Locate the cell with the specified text and output its [X, Y] center coordinate. 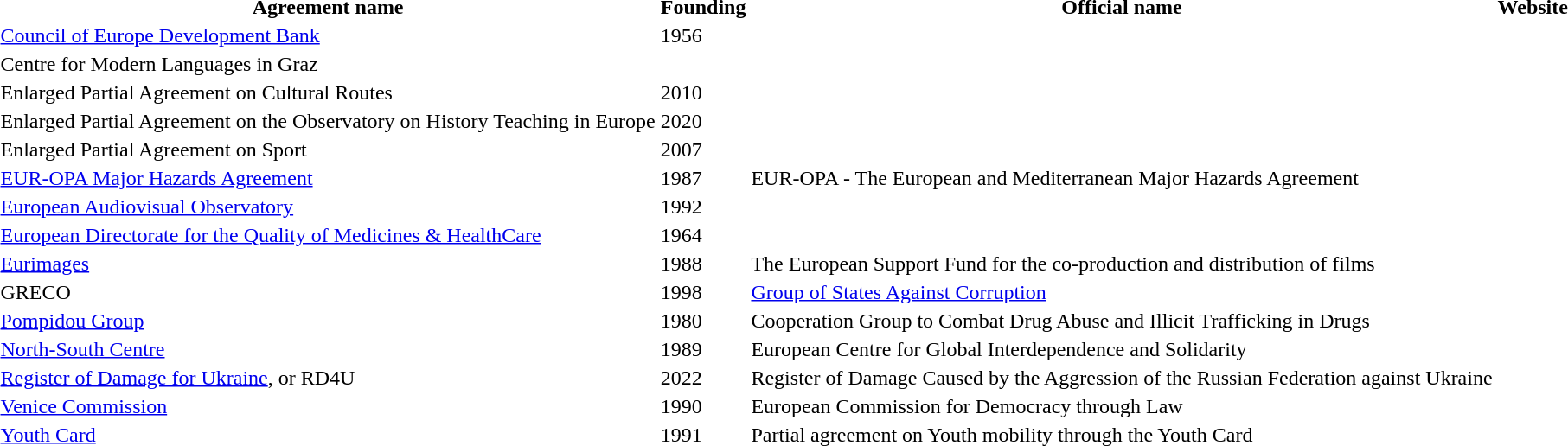
EUR-OPA - The European and Mediterranean Major Hazards Agreement [1122, 178]
1992 [703, 207]
2007 [703, 150]
Group of States Against Corruption [1122, 292]
1998 [703, 292]
1988 [703, 264]
The European Support Fund for the co-production and distribution of films [1122, 264]
2020 [703, 121]
1980 [703, 321]
1990 [703, 406]
1987 [703, 178]
1956 [703, 35]
European Centre for Global Interdependence and Solidarity [1122, 349]
Cooperation Group to Combat Drug Abuse and Illicit Trafficking in Drugs [1122, 321]
1964 [703, 235]
2010 [703, 92]
2022 [703, 378]
1989 [703, 349]
European Commission for Democracy through Law [1122, 406]
Register of Damage Caused by the Aggression of the Russian Federation against Ukraine [1122, 378]
